Provide the [X, Y] coordinate of the cell's center where the given text is located.  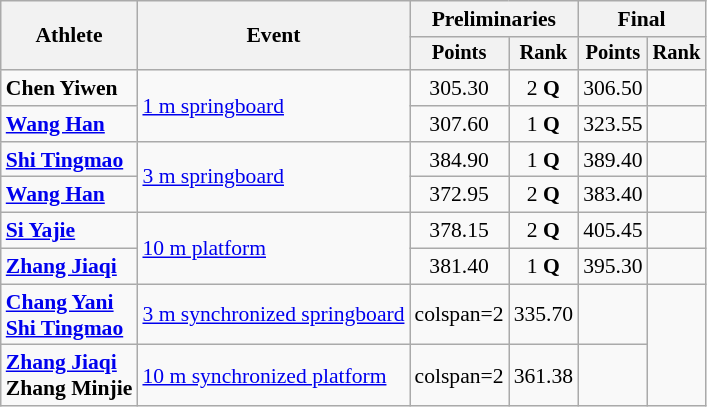
Shi Tingmao [70, 160]
Athlete [70, 36]
378.15 [460, 231]
381.40 [460, 267]
323.55 [612, 124]
1 m springboard [273, 106]
383.40 [612, 195]
Chang YaniShi Tingmao [70, 314]
3 m synchronized springboard [273, 314]
Event [273, 36]
361.38 [544, 376]
405.45 [612, 231]
372.95 [460, 195]
Si Yajie [70, 231]
Chen Yiwen [70, 88]
10 m synchronized platform [273, 376]
Zhang JiaqiZhang Minjie [70, 376]
395.30 [612, 267]
Final [642, 19]
10 m platform [273, 248]
305.30 [460, 88]
335.70 [544, 314]
389.40 [612, 160]
306.50 [612, 88]
3 m springboard [273, 178]
384.90 [460, 160]
307.60 [460, 124]
Zhang Jiaqi [70, 267]
Preliminaries [494, 19]
